Scan for the cell matching the given text and deliver its (x, y) coordinate at center. 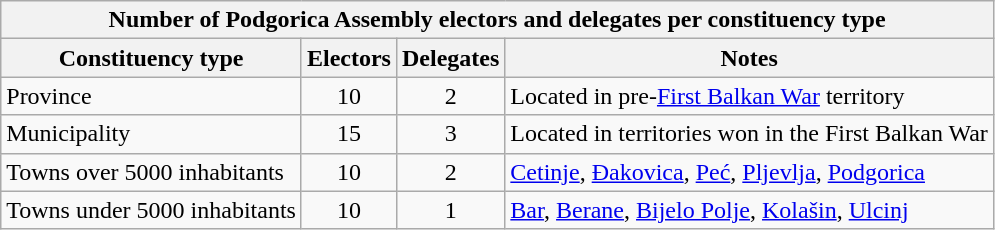
Bar, Berane, Bijelo Polje, Kolašin, Ulcinj (750, 210)
Towns under 5000 inhabitants (152, 210)
Cetinje, Đakovica, Peć, Pljevlja, Podgorica (750, 172)
Notes (750, 58)
Municipality (152, 134)
3 (450, 134)
1 (450, 210)
Number of Podgorica Assembly electors and delegates per constituency type (498, 20)
Delegates (450, 58)
Province (152, 96)
Electors (348, 58)
Towns over 5000 inhabitants (152, 172)
Located in territories won in the First Balkan War (750, 134)
15 (348, 134)
Constituency type (152, 58)
Located in pre-First Balkan War territory (750, 96)
